Find where the given text appears and provide that cell's center as [x, y] coordinate. 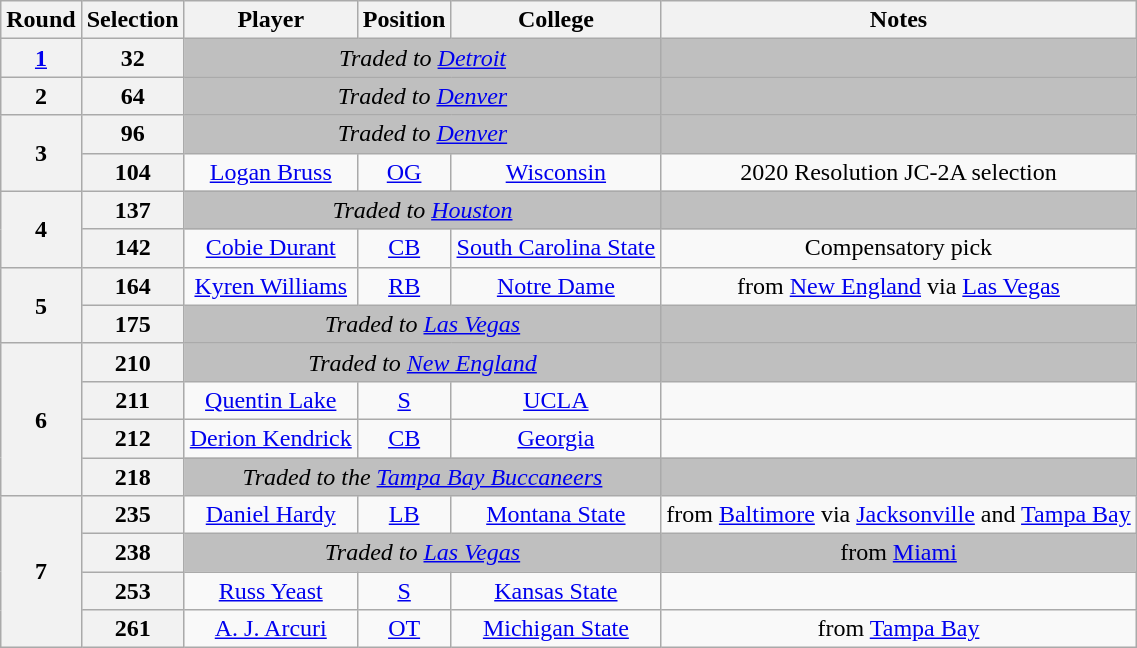
Player [270, 20]
212 [132, 438]
OT [404, 629]
261 [132, 629]
Traded to Detroit [422, 58]
137 [132, 210]
OG [404, 172]
3 [41, 153]
175 [132, 324]
Selection [132, 20]
1 [41, 58]
from Baltimore via Jacksonville and Tampa Bay [899, 515]
238 [132, 553]
Round [41, 20]
UCLA [556, 400]
Michigan State [556, 629]
Kansas State [556, 591]
6 [41, 419]
235 [132, 515]
2020 Resolution JC-2A selection [899, 172]
Logan Bruss [270, 172]
Notes [899, 20]
Derion Kendrick [270, 438]
Traded to Houston [422, 210]
2 [41, 96]
from Miami [899, 553]
Wisconsin [556, 172]
7 [41, 572]
96 [132, 134]
5 [41, 305]
253 [132, 591]
Notre Dame [556, 286]
4 [41, 229]
211 [132, 400]
Traded to New England [422, 362]
164 [132, 286]
A. J. Arcuri [270, 629]
64 [132, 96]
Russ Yeast [270, 591]
from New England via Las Vegas [899, 286]
LB [404, 515]
Cobie Durant [270, 248]
Quentin Lake [270, 400]
104 [132, 172]
Montana State [556, 515]
210 [132, 362]
Traded to the Tampa Bay Buccaneers [422, 477]
Georgia [556, 438]
College [556, 20]
Kyren Williams [270, 286]
218 [132, 477]
Daniel Hardy [270, 515]
Position [404, 20]
South Carolina State [556, 248]
142 [132, 248]
from Tampa Bay [899, 629]
RB [404, 286]
Compensatory pick [899, 248]
32 [132, 58]
